Return [X, Y] of the center of cell containing provided text 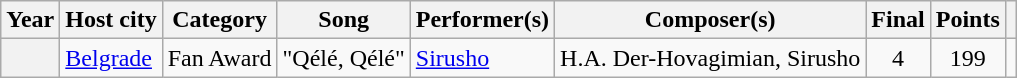
Year [30, 20]
"Qélé, Qélé" [344, 58]
Fan Award [220, 58]
Category [220, 20]
Belgrade [111, 58]
H.A. Der-Hovagimian, Sirusho [710, 58]
Points [968, 20]
Composer(s) [710, 20]
199 [968, 58]
Performer(s) [482, 20]
Sirusho [482, 58]
Song [344, 20]
Final [898, 20]
4 [898, 58]
Host city [111, 20]
